Detect which cell encompasses the target text, then output its [x, y] center coordinate. 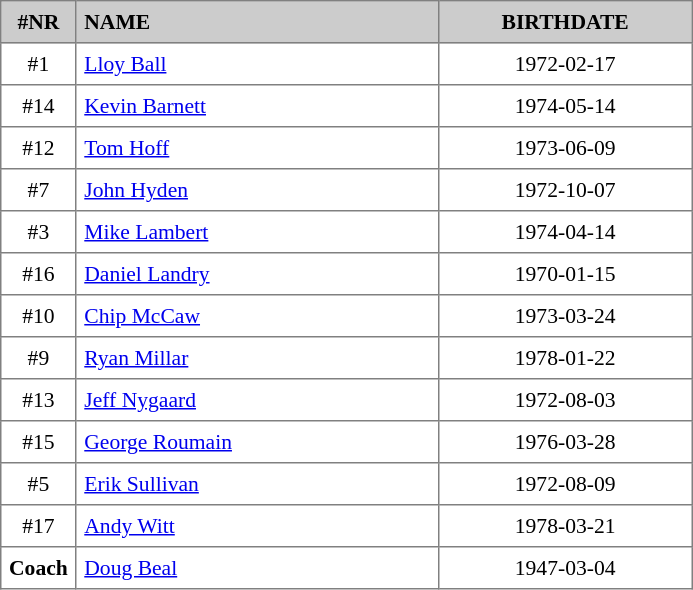
Ryan Millar [257, 358]
1976-03-28 [565, 442]
1972-02-17 [565, 64]
Mike Lambert [257, 232]
1972-10-07 [565, 190]
1974-05-14 [565, 106]
#10 [38, 316]
#9 [38, 358]
Lloy Ball [257, 64]
1973-03-24 [565, 316]
#NR [38, 22]
#1 [38, 64]
#12 [38, 148]
1972-08-09 [565, 484]
Andy Witt [257, 526]
#7 [38, 190]
John Hyden [257, 190]
#3 [38, 232]
Doug Beal [257, 568]
Chip McCaw [257, 316]
#13 [38, 400]
NAME [257, 22]
Erik Sullivan [257, 484]
#5 [38, 484]
1978-03-21 [565, 526]
#17 [38, 526]
#14 [38, 106]
1970-01-15 [565, 274]
#16 [38, 274]
1978-01-22 [565, 358]
Coach [38, 568]
Kevin Barnett [257, 106]
1947-03-04 [565, 568]
1972-08-03 [565, 400]
#15 [38, 442]
Daniel Landry [257, 274]
1973-06-09 [565, 148]
Tom Hoff [257, 148]
BIRTHDATE [565, 22]
Jeff Nygaard [257, 400]
1974-04-14 [565, 232]
George Roumain [257, 442]
